Scan for the cell matching the given text and deliver its (x, y) coordinate at center. 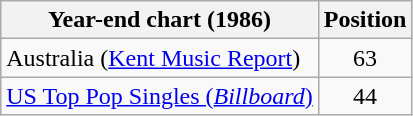
44 (365, 96)
Position (365, 20)
Year-end chart (1986) (160, 20)
63 (365, 58)
Australia (Kent Music Report) (160, 58)
US Top Pop Singles (Billboard) (160, 96)
